For the text-containing cell, return its midpoint in [X, Y] coordinate format. 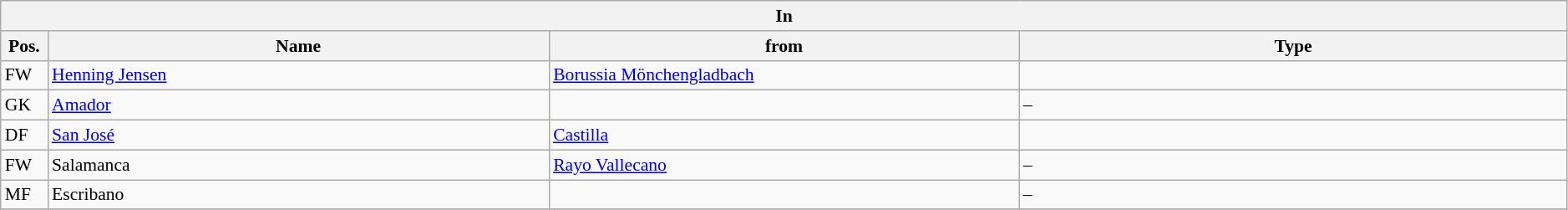
Borussia Mönchengladbach [784, 75]
Amador [298, 105]
Name [298, 46]
Salamanca [298, 165]
Castilla [784, 136]
In [784, 16]
Type [1293, 46]
GK [24, 105]
Rayo Vallecano [784, 165]
Escribano [298, 195]
MF [24, 195]
San José [298, 136]
Henning Jensen [298, 75]
from [784, 46]
Pos. [24, 46]
DF [24, 136]
